Capture the cell that displays the provided text and extract its (x, y) central coordinate. 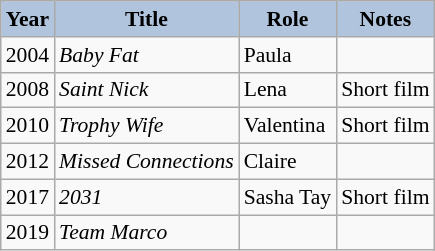
2010 (28, 126)
Claire (288, 162)
Team Marco (146, 233)
2004 (28, 55)
Year (28, 19)
Sasha Tay (288, 197)
2031 (146, 197)
2019 (28, 233)
Saint Nick (146, 90)
Trophy Wife (146, 126)
Baby Fat (146, 55)
2017 (28, 197)
Notes (385, 19)
Missed Connections (146, 162)
2008 (28, 90)
Role (288, 19)
Title (146, 19)
2012 (28, 162)
Lena (288, 90)
Paula (288, 55)
Valentina (288, 126)
